Return the (x, y) coordinate for the center point of the cell that contains the specified text.  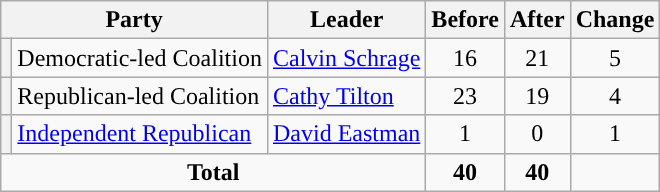
David Eastman (346, 134)
16 (466, 58)
Change (615, 20)
23 (466, 96)
Independent Republican (140, 134)
Cathy Tilton (346, 96)
Democratic-led Coalition (140, 58)
Calvin Schrage (346, 58)
19 (537, 96)
Party (134, 20)
Total (214, 172)
21 (537, 58)
4 (615, 96)
Leader (346, 20)
5 (615, 58)
Before (466, 20)
0 (537, 134)
Republican-led Coalition (140, 96)
After (537, 20)
